From the cell containing the given text, extract its center point as [X, Y] coordinate. 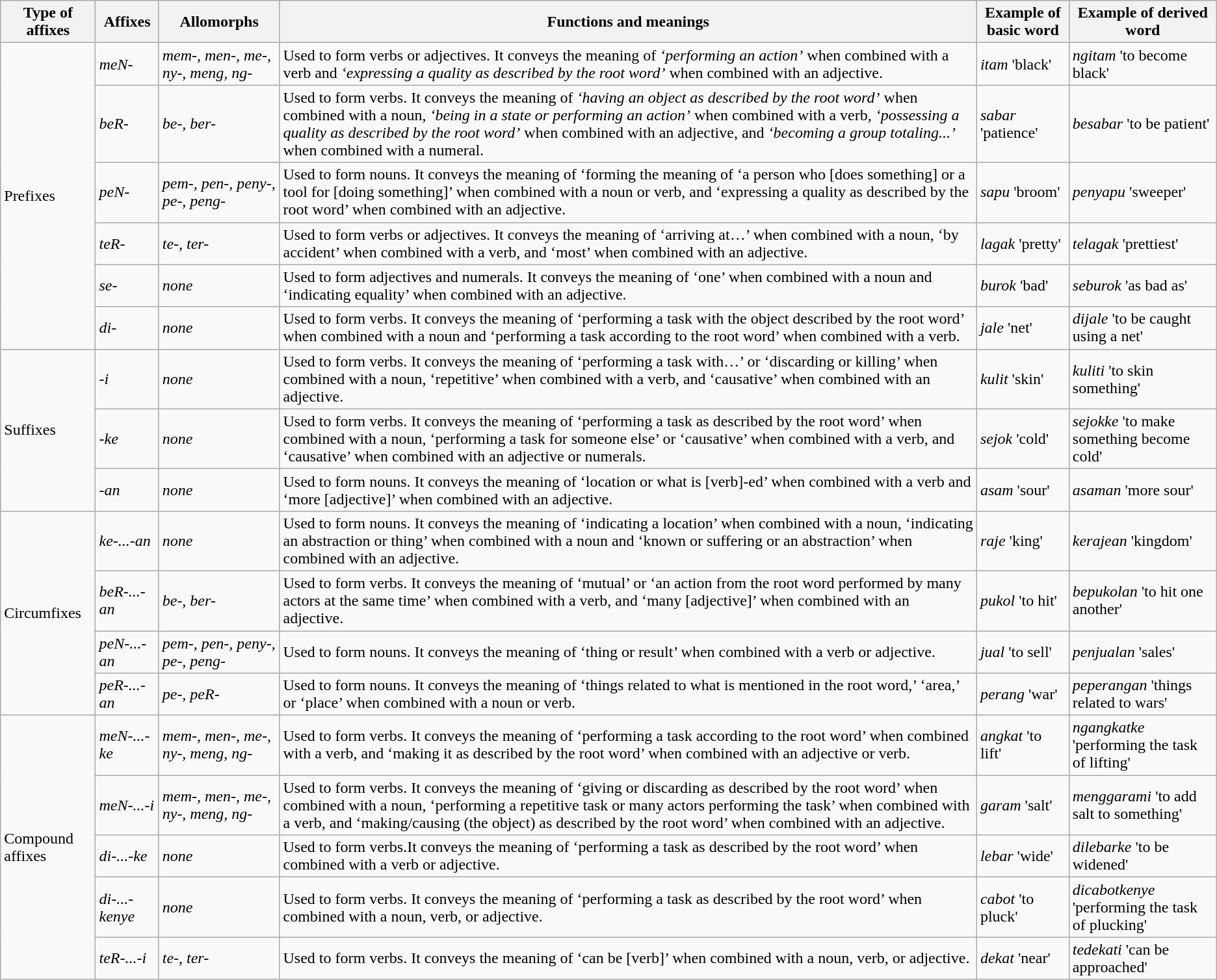
besabar 'to be patient' [1143, 123]
Allomorphs [219, 22]
seburok 'as bad as' [1143, 286]
Used to form verbs. It conveys the meaning of ‘performing a task as described by the root word’ when combined with a noun, verb, or adjective. [628, 907]
jale 'net' [1023, 328]
sejokke 'to make something become cold' [1143, 439]
Example of derived word [1143, 22]
raje 'king' [1023, 541]
beR- [127, 123]
kulit 'skin' [1023, 379]
beR-...-an [127, 600]
telagak 'prettiest' [1143, 243]
tedekati 'can be approached' [1143, 958]
peperangan 'things related to wars' [1143, 694]
Prefixes [48, 196]
cabot 'to pluck' [1023, 907]
asam 'sour' [1023, 490]
ngangkatke 'performing the task of lifting' [1143, 745]
di-...-ke [127, 857]
pe-, peR- [219, 694]
teR- [127, 243]
Used to form verbs. It conveys the meaning of ‘can be [verb]’ when combined with a noun, verb, or adjective. [628, 958]
perang 'war' [1023, 694]
Example of basic word [1023, 22]
-an [127, 490]
Functions and meanings [628, 22]
di-...-kenye [127, 907]
penyapu 'sweeper' [1143, 192]
meN-...-ke [127, 745]
burok 'bad' [1023, 286]
dicabotkenye 'performing the task of plucking' [1143, 907]
di- [127, 328]
angkat 'to lift' [1023, 745]
se- [127, 286]
menggarami 'to add salt to something' [1143, 805]
lebar 'wide' [1023, 857]
-i [127, 379]
kerajean 'kingdom' [1143, 541]
pukol 'to hit' [1023, 600]
Circumfixes [48, 613]
teR-...-i [127, 958]
sapu 'broom' [1023, 192]
Used to form nouns. It conveys the meaning of ‘thing or result’ when combined with a verb or adjective. [628, 651]
dilebarke 'to be widened' [1143, 857]
bepukolan 'to hit one another' [1143, 600]
kuliti 'to skin something' [1143, 379]
garam 'salt' [1023, 805]
peN-...-an [127, 651]
Type of affixes [48, 22]
penjualan 'sales' [1143, 651]
-ke [127, 439]
dijale 'to be caught using a net' [1143, 328]
asaman 'more sour' [1143, 490]
dekat 'near' [1023, 958]
meN- [127, 64]
peN- [127, 192]
itam 'black' [1023, 64]
jual 'to sell' [1023, 651]
sabar 'patience' [1023, 123]
lagak 'pretty' [1023, 243]
Suffixes [48, 430]
Affixes [127, 22]
ke-...-an [127, 541]
Compound affixes [48, 847]
peR-...-an [127, 694]
ngitam 'to become black' [1143, 64]
sejok 'cold' [1023, 439]
Used to form verbs.It conveys the meaning of ‘performing a task as described by the root word’ when combined with a verb or adjective. [628, 857]
meN-...-i [127, 805]
